Search for the cell housing the specified text and yield its [x, y] center coordinate. 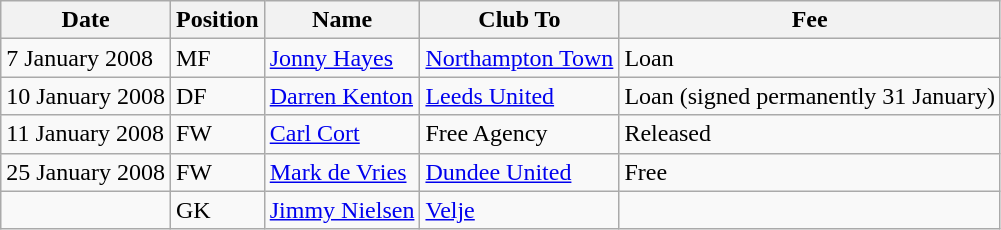
10 January 2008 [86, 96]
DF [217, 96]
Released [810, 134]
Northampton Town [520, 58]
Name [342, 20]
Mark de Vries [342, 172]
25 January 2008 [86, 172]
Fee [810, 20]
Carl Cort [342, 134]
Date [86, 20]
Free Agency [520, 134]
Velje [520, 210]
GK [217, 210]
Loan [810, 58]
Dundee United [520, 172]
Jonny Hayes [342, 58]
Club To [520, 20]
7 January 2008 [86, 58]
Darren Kenton [342, 96]
MF [217, 58]
Jimmy Nielsen [342, 210]
Free [810, 172]
Loan (signed permanently 31 January) [810, 96]
Position [217, 20]
11 January 2008 [86, 134]
Leeds United [520, 96]
